Search for the cell housing the specified text and yield its [X, Y] center coordinate. 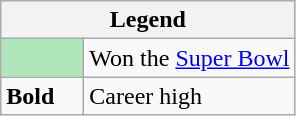
Bold [42, 96]
Legend [148, 20]
Won the Super Bowl [190, 58]
Career high [190, 96]
